Detect which cell encompasses the target text, then output its [X, Y] center coordinate. 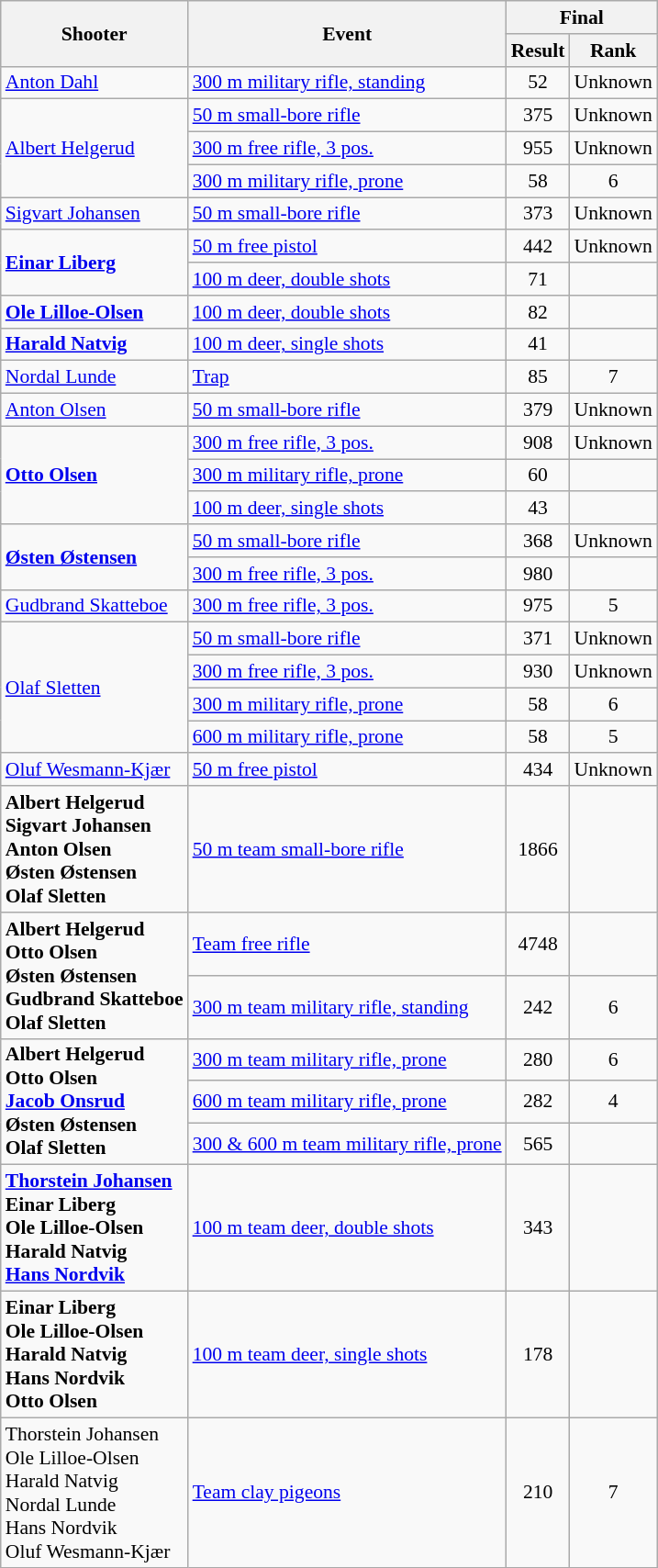
300 & 600 m team military rifle, prone [347, 1144]
4 [613, 1102]
955 [538, 149]
Harald Natvig [95, 344]
Final [582, 17]
Nordal Lunde [95, 377]
71 [538, 279]
300 m team military rifle, standing [347, 1008]
Albert Helgerud Sigvart Johansen Anton Olsen Østen Østensen Olaf Sletten [95, 849]
Sigvart Johansen [95, 214]
85 [538, 377]
300 m team military rifle, prone [347, 1059]
373 [538, 214]
Olaf Sletten [95, 688]
375 [538, 116]
Anton Dahl [95, 83]
975 [538, 606]
Einar Liberg [95, 263]
300 m military rifle, standing [347, 83]
600 m military rifle, prone [347, 737]
Østen Østensen [95, 556]
242 [538, 1008]
60 [538, 476]
368 [538, 541]
600 m team military rifle, prone [347, 1102]
282 [538, 1102]
Albert Helgerud [95, 149]
50 m team small-bore rifle [347, 849]
100 m team deer, double shots [347, 1228]
434 [538, 770]
980 [538, 574]
280 [538, 1059]
Rank [613, 50]
1866 [538, 849]
Trap [347, 377]
Team clay pigeons [347, 1493]
565 [538, 1144]
Thorstein Johansen Einar Liberg Ole Lilloe-Olsen Harald Natvig Hans Nordvik [95, 1228]
Anton Olsen [95, 410]
930 [538, 672]
100 m team deer, single shots [347, 1355]
Albert Helgerud Otto Olsen Jacob Onsrud Østen Østensen Olaf Sletten [95, 1102]
Thorstein Johansen Ole Lilloe-Olsen Harald Natvig Nordal Lunde Hans Nordvik Oluf Wesmann-Kjær [95, 1493]
41 [538, 344]
Team free rifle [347, 944]
Result [538, 50]
Otto Olsen [95, 476]
52 [538, 83]
Gudbrand Skatteboe [95, 606]
Einar Liberg Ole Lilloe-Olsen Harald Natvig Hans Nordvik Otto Olsen [95, 1355]
Shooter [95, 33]
82 [538, 312]
Albert Helgerud Otto Olsen Østen Østensen Gudbrand Skatteboe Olaf Sletten [95, 976]
Event [347, 33]
442 [538, 247]
210 [538, 1493]
908 [538, 442]
43 [538, 509]
178 [538, 1355]
Oluf Wesmann-Kjær [95, 770]
4748 [538, 944]
371 [538, 639]
343 [538, 1228]
379 [538, 410]
Ole Lilloe-Olsen [95, 312]
